Capture the cell that displays the provided text and extract its (x, y) central coordinate. 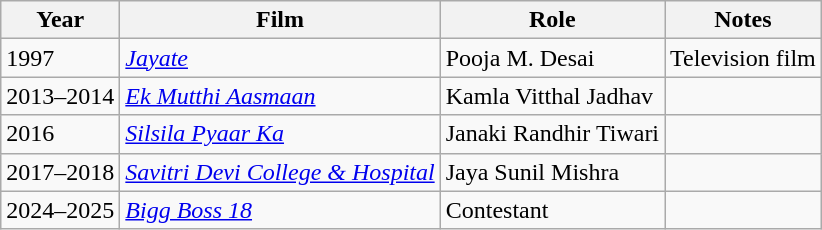
1997 (60, 58)
2017–2018 (60, 172)
Year (60, 20)
Jayate (280, 58)
Film (280, 20)
2024–2025 (60, 210)
Role (552, 20)
Notes (744, 20)
Silsila Pyaar Ka (280, 134)
2013–2014 (60, 96)
Janaki Randhir Tiwari (552, 134)
Jaya Sunil Mishra (552, 172)
Bigg Boss 18 (280, 210)
Contestant (552, 210)
2016 (60, 134)
Kamla Vitthal Jadhav (552, 96)
Ek Mutthi Aasmaan (280, 96)
Savitri Devi College & Hospital (280, 172)
Television film (744, 58)
Pooja M. Desai (552, 58)
